For the text-containing cell, return its midpoint in [X, Y] coordinate format. 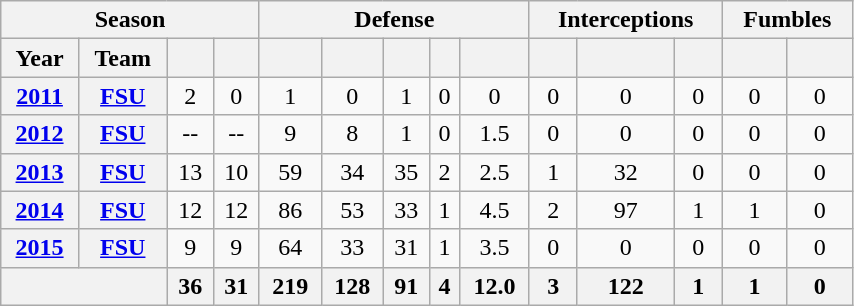
13 [190, 172]
35 [406, 172]
1.5 [495, 134]
2013 [40, 172]
8 [352, 134]
32 [626, 172]
10 [236, 172]
3.5 [495, 248]
91 [406, 286]
Season [130, 20]
53 [352, 210]
2015 [40, 248]
2011 [40, 96]
128 [352, 286]
59 [290, 172]
3 [553, 286]
12.0 [495, 286]
2012 [40, 134]
86 [290, 210]
4.5 [495, 210]
219 [290, 286]
34 [352, 172]
Year [40, 58]
4 [444, 286]
Fumbles [787, 20]
97 [626, 210]
64 [290, 248]
2.5 [495, 172]
2014 [40, 210]
Defense [394, 20]
36 [190, 286]
122 [626, 286]
Team [122, 58]
Interceptions [626, 20]
